Return the (X, Y) coordinate for the center point of the cell that contains the specified text.  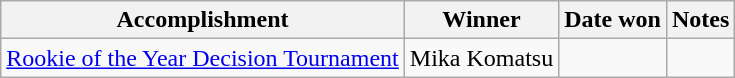
Accomplishment (203, 20)
Date won (613, 20)
Mika Komatsu (481, 58)
Rookie of the Year Decision Tournament (203, 58)
Notes (700, 20)
Winner (481, 20)
